Scan for the cell matching the given text and deliver its (X, Y) coordinate at center. 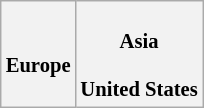
Asia United States (138, 53)
Europe (38, 53)
